Output the (x, y) coordinate of the center of the cell containing the given text.  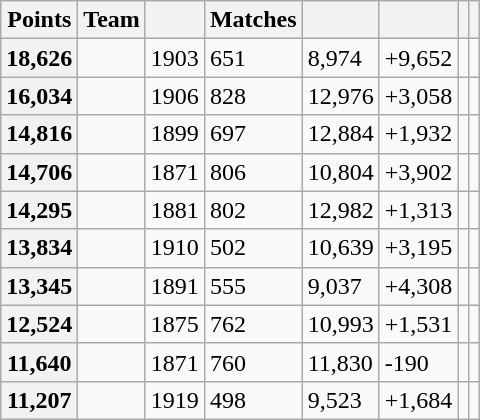
1881 (174, 210)
13,345 (40, 286)
+9,652 (418, 58)
18,626 (40, 58)
14,706 (40, 172)
12,982 (340, 210)
12,884 (340, 134)
10,993 (340, 324)
14,816 (40, 134)
762 (253, 324)
802 (253, 210)
11,207 (40, 400)
Points (40, 20)
+1,313 (418, 210)
651 (253, 58)
502 (253, 248)
Team (112, 20)
1891 (174, 286)
+3,902 (418, 172)
10,804 (340, 172)
697 (253, 134)
-190 (418, 362)
12,976 (340, 96)
1903 (174, 58)
+3,058 (418, 96)
12,524 (40, 324)
13,834 (40, 248)
9,037 (340, 286)
1906 (174, 96)
1899 (174, 134)
498 (253, 400)
806 (253, 172)
8,974 (340, 58)
16,034 (40, 96)
11,640 (40, 362)
+4,308 (418, 286)
+1,531 (418, 324)
+1,684 (418, 400)
1875 (174, 324)
760 (253, 362)
1910 (174, 248)
+1,932 (418, 134)
1919 (174, 400)
Matches (253, 20)
10,639 (340, 248)
828 (253, 96)
9,523 (340, 400)
555 (253, 286)
14,295 (40, 210)
11,830 (340, 362)
+3,195 (418, 248)
